Extract the (x, y) coordinate from the center of the cell holding the provided text.  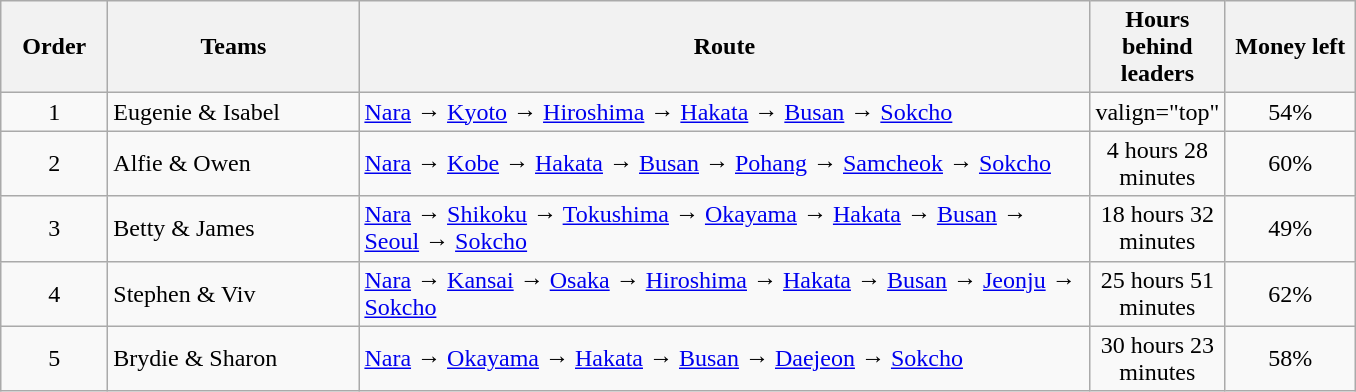
62% (1290, 294)
58% (1290, 358)
Nara → Okayama → Hakata → Busan → Daejeon → Sokcho (724, 358)
Alfie & Owen (234, 164)
Order (54, 47)
Teams (234, 47)
4 hours 28 minutes (1158, 164)
2 (54, 164)
Money left (1290, 47)
Nara → Kansai → Osaka → Hiroshima → Hakata → Busan → Jeonju → Sokcho (724, 294)
49% (1290, 228)
Route (724, 47)
valign="top" (1158, 112)
Nara → Kobe → Hakata → Busan → Pohang → Samcheok → Sokcho (724, 164)
25 hours 51 minutes (1158, 294)
Nara → Shikoku → Tokushima → Okayama → Hakata → Busan → Seoul → Sokcho (724, 228)
1 (54, 112)
Betty & James (234, 228)
30 hours 23 minutes (1158, 358)
4 (54, 294)
Hours behind leaders (1158, 47)
18 hours 32 minutes (1158, 228)
3 (54, 228)
60% (1290, 164)
Brydie & Sharon (234, 358)
54% (1290, 112)
Eugenie & Isabel (234, 112)
Stephen & Viv (234, 294)
5 (54, 358)
Nara → Kyoto → Hiroshima → Hakata → Busan → Sokcho (724, 112)
